Scan for the cell matching the given text and deliver its (X, Y) coordinate at center. 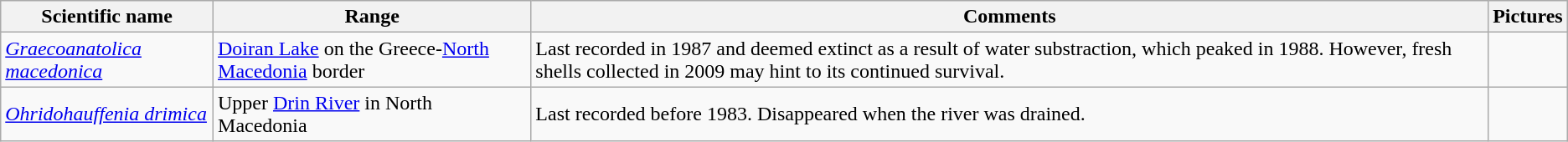
Upper Drin River in North Macedonia (372, 114)
Range (372, 17)
Last recorded before 1983. Disappeared when the river was drained. (1010, 114)
Pictures (1528, 17)
Comments (1010, 17)
Scientific name (107, 17)
Ohridohauffenia drimica (107, 114)
Graecoanatolica macedonica (107, 60)
Doiran Lake on the Greece-North Macedonia border (372, 60)
